Pinpoint the cell where the given text exists, returning its [x, y] midpoint coordinate. 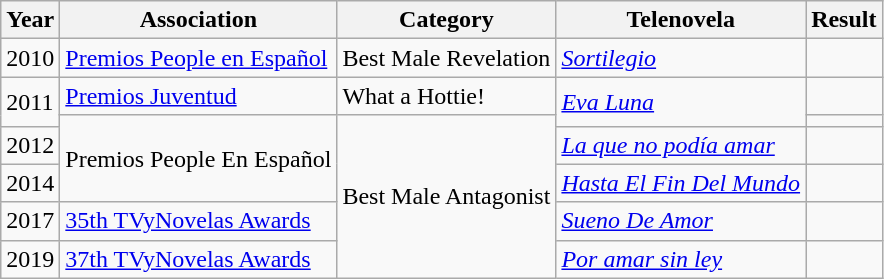
Eva Luna [681, 102]
Por amar sin ley [681, 259]
2017 [30, 221]
35th TVyNovelas Awards [198, 221]
2011 [30, 102]
Best Male Antagonist [446, 196]
2019 [30, 259]
2012 [30, 145]
Association [198, 20]
Premios People en Español [198, 58]
2014 [30, 183]
Best Male Revelation [446, 58]
Result [844, 20]
37th TVyNovelas Awards [198, 259]
Premios Juventud [198, 96]
Telenovela [681, 20]
Sueno De Amor [681, 221]
Category [446, 20]
What a Hottie! [446, 96]
Year [30, 20]
2010 [30, 58]
La que no podía amar [681, 145]
Hasta El Fin Del Mundo [681, 183]
Sortilegio [681, 58]
Premios People En Español [198, 158]
